For the text-containing cell, return its midpoint in [X, Y] coordinate format. 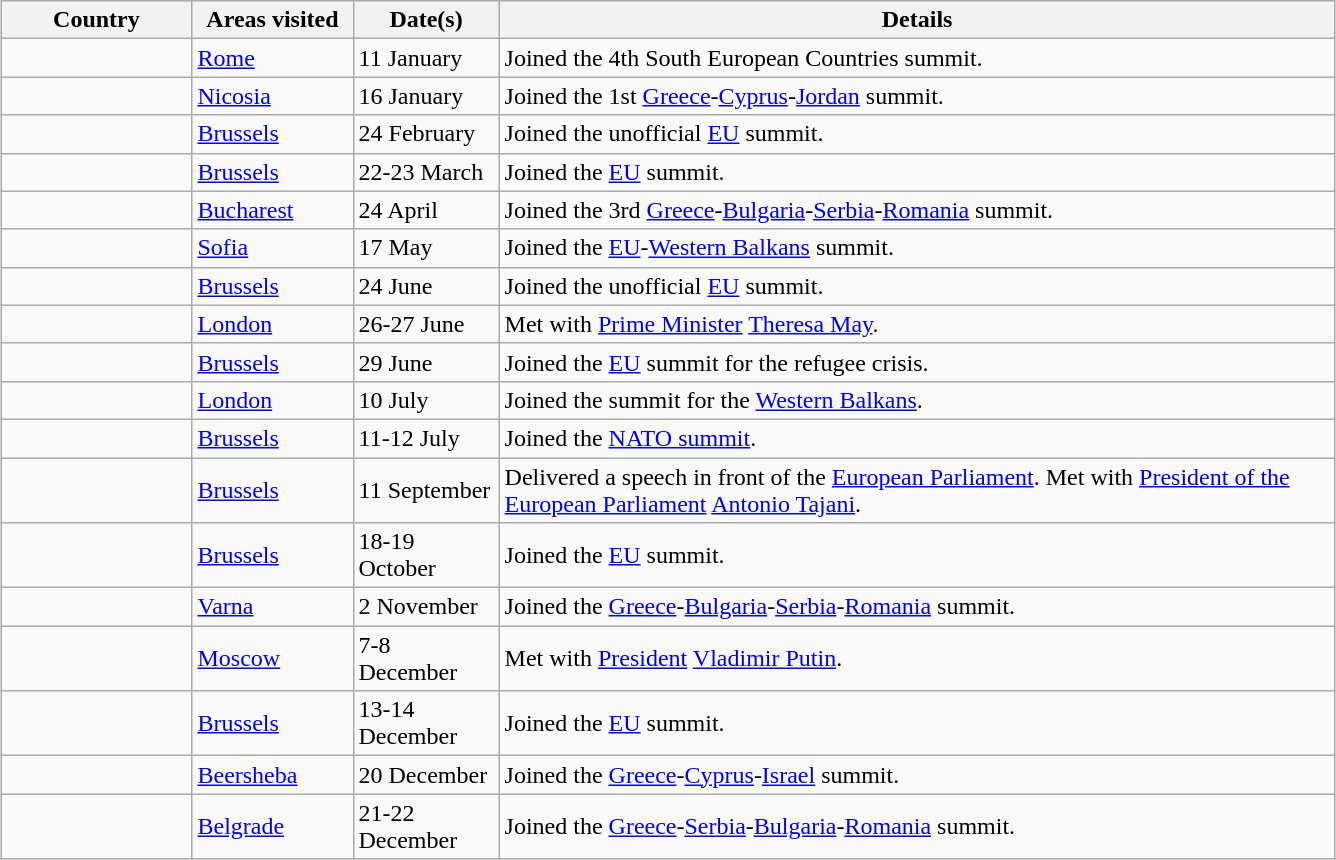
Belgrade [272, 826]
24 June [426, 286]
Joined the Greece-Cyprus-Israel summit. [917, 775]
Joined the EU summit for the refugee crisis. [917, 362]
Met with President Vladimir Putin. [917, 658]
Joined the 1st Greece-Cyprus-Jordan summit. [917, 96]
Details [917, 20]
Joined the Greece-Serbia-Bulgaria-Romania summit. [917, 826]
Met with Prime Minister Theresa May. [917, 324]
Country [96, 20]
16 January [426, 96]
Nicosia [272, 96]
22-23 March [426, 172]
13-14 December [426, 724]
18-19 October [426, 556]
7-8 December [426, 658]
Areas visited [272, 20]
11-12 July [426, 438]
Joined the EU-Western Balkans summit. [917, 248]
Delivered a speech in front of the European Parliament. Met with President of the European Parliament Antonio Tajani. [917, 490]
Date(s) [426, 20]
Joined the Greece-Bulgaria-Serbia-Romania summit. [917, 607]
Joined the NATO summit. [917, 438]
Sofia [272, 248]
17 May [426, 248]
Joined the 4th South European Countries summit. [917, 58]
Beersheba [272, 775]
Rome [272, 58]
Varna [272, 607]
24 February [426, 134]
Moscow [272, 658]
11 January [426, 58]
Joined the 3rd Greece-Bulgaria-Serbia-Romania summit. [917, 210]
26-27 June [426, 324]
24 April [426, 210]
29 June [426, 362]
11 September [426, 490]
2 November [426, 607]
10 July [426, 400]
Joined the summit for the Western Balkans. [917, 400]
20 December [426, 775]
Bucharest [272, 210]
21-22 December [426, 826]
